Pinpoint the cell where the given text exists, returning its (X, Y) midpoint coordinate. 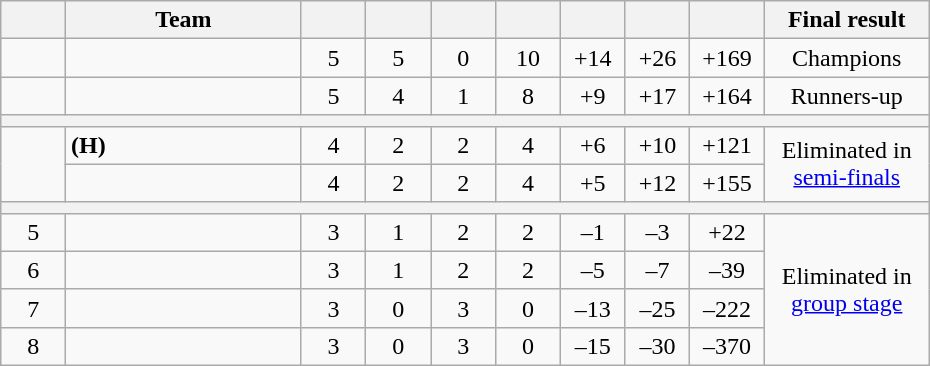
–15 (592, 346)
–222 (727, 308)
Eliminated in group stage (846, 289)
Eliminated in semi-finals (846, 164)
–13 (592, 308)
+26 (658, 58)
Champions (846, 58)
7 (34, 308)
+10 (658, 145)
–370 (727, 346)
–1 (592, 232)
+6 (592, 145)
+17 (658, 96)
+121 (727, 145)
+155 (727, 183)
6 (34, 270)
+22 (727, 232)
(H) (184, 145)
Runners-up (846, 96)
+169 (727, 58)
+9 (592, 96)
–39 (727, 270)
10 (528, 58)
Team (184, 20)
+5 (592, 183)
–30 (658, 346)
+164 (727, 96)
–3 (658, 232)
–25 (658, 308)
Final result (846, 20)
–5 (592, 270)
+12 (658, 183)
–7 (658, 270)
+14 (592, 58)
